Return [x, y] of the center of cell containing provided text 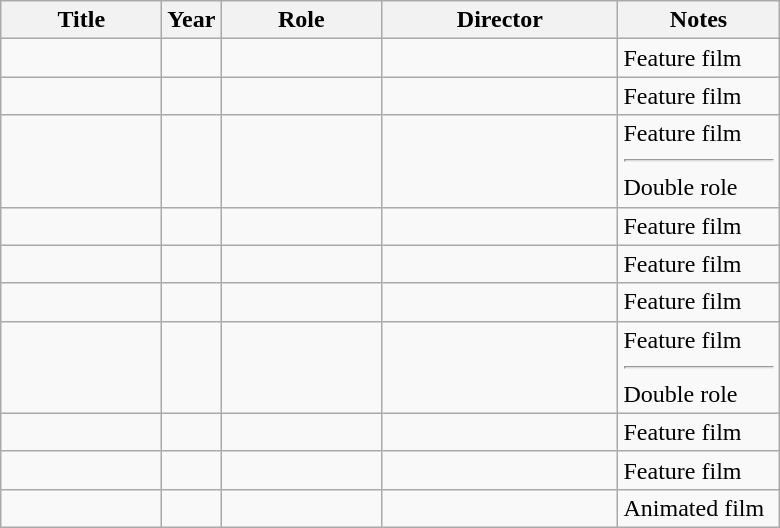
Director [500, 20]
Notes [698, 20]
Title [82, 20]
Year [192, 20]
Role [302, 20]
Animated film [698, 508]
